Identify which cell holds the provided text, then report its (X, Y) central coordinate. 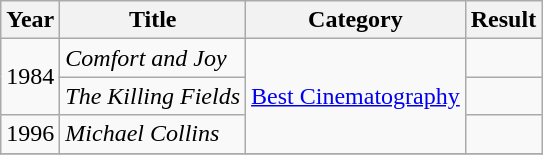
Comfort and Joy (153, 58)
1984 (30, 77)
Category (356, 20)
Year (30, 20)
Result (503, 20)
Title (153, 20)
1996 (30, 134)
Best Cinematography (356, 96)
The Killing Fields (153, 96)
Michael Collins (153, 134)
